Locate the cell with the specified text and output its (X, Y) center coordinate. 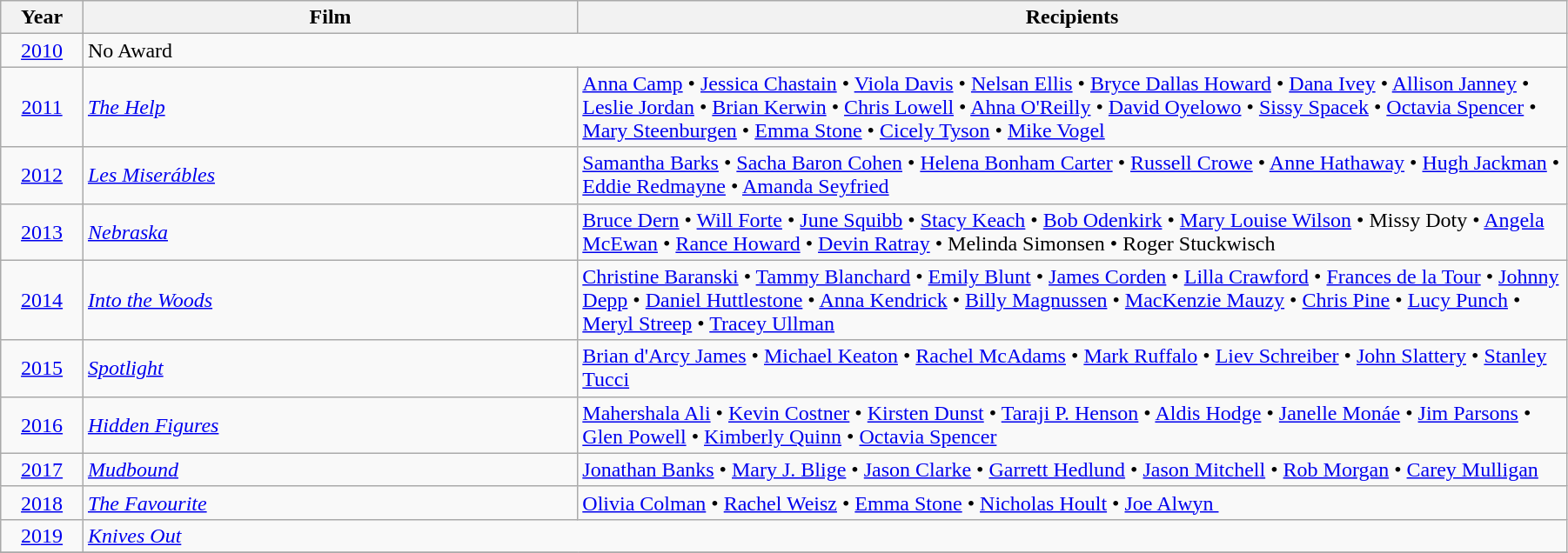
Olivia Colman • Rachel Weisz • Emma Stone • Nicholas Hoult • Joe Alwyn (1072, 503)
Les Miserábles (330, 176)
Brian d'Arcy James • Michael Keaton • Rachel McAdams • Mark Ruffalo • Liev Schreiber • John Slattery • Stanley Tucci (1072, 369)
Mudbound (330, 470)
2014 (42, 300)
Jonathan Banks • Mary J. Blige • Jason Clarke • Garrett Hedlund • Jason Mitchell • Rob Morgan • Carey Mulligan (1072, 470)
2017 (42, 470)
2018 (42, 503)
2019 (42, 536)
Recipients (1072, 17)
Nebraska (330, 231)
Spotlight (330, 369)
Samantha Barks • Sacha Baron Cohen • Helena Bonham Carter • Russell Crowe • Anne Hathaway • Hugh Jackman • Eddie Redmayne • Amanda Seyfried (1072, 176)
Into the Woods (330, 300)
2011 (42, 107)
The Favourite (330, 503)
2010 (42, 50)
Knives Out (825, 536)
Film (330, 17)
2012 (42, 176)
2015 (42, 369)
The Help (330, 107)
Hidden Figures (330, 424)
No Award (825, 50)
2016 (42, 424)
2013 (42, 231)
Year (42, 17)
